Provide the [X, Y] coordinate of the cell's center where the given text is located.  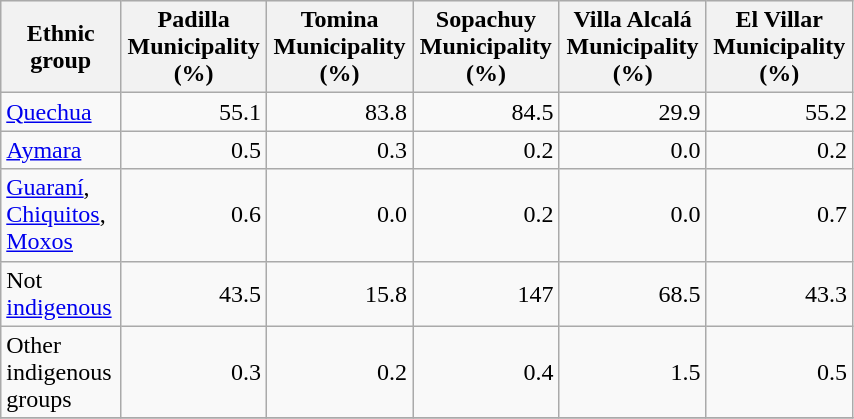
Padilla Municipality (%) [194, 47]
Ethnic group [61, 47]
55.2 [779, 112]
Sopachuy Municipality (%) [486, 47]
Aymara [61, 150]
Guaraní, Chiquitos, Moxos [61, 215]
43.5 [194, 294]
1.5 [632, 372]
0.7 [779, 215]
Other indigenous groups [61, 372]
83.8 [340, 112]
Quechua [61, 112]
Not indigenous [61, 294]
0.6 [194, 215]
147 [486, 294]
El Villar Municipality (%) [779, 47]
68.5 [632, 294]
43.3 [779, 294]
29.9 [632, 112]
55.1 [194, 112]
84.5 [486, 112]
0.4 [486, 372]
15.8 [340, 294]
Villa Alcalá Municipality (%) [632, 47]
Tomina Municipality (%) [340, 47]
